Determine the [x, y] coordinate at the center of the cell enclosing the given text.  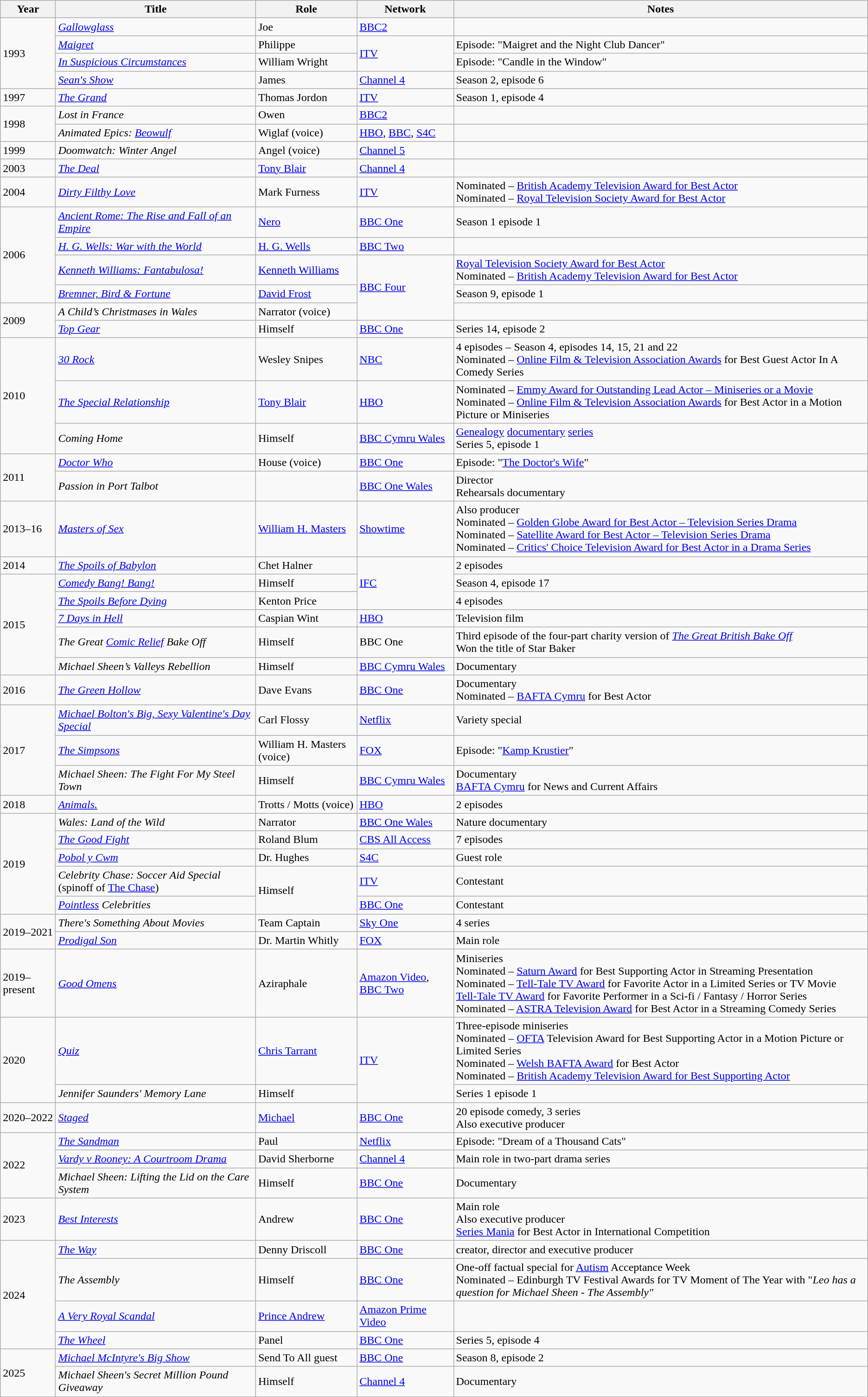
HBO, BBC, S4C [405, 133]
Animals. [156, 804]
Season 2, episode 6 [660, 80]
The Spoils of Babylon [156, 565]
Wales: Land of the Wild [156, 822]
Doomwatch: Winter Angel [156, 150]
William H. Masters [306, 529]
There's Something About Movies [156, 923]
Andrew [306, 1219]
Season 8, episode 2 [660, 1358]
7 Days in Hell [156, 618]
H. G. Wells: War with the World [156, 246]
Title [156, 9]
NBC [405, 359]
Narrator (voice) [306, 312]
Philippe [306, 45]
2025 [28, 1372]
Nero [306, 222]
Amazon Video, BBC Two [405, 983]
2019 [28, 863]
4 series [660, 923]
2023 [28, 1219]
Comedy Bang! Bang! [156, 583]
Dr. Hughes [306, 857]
Roland Blum [306, 840]
2014 [28, 565]
Good Omens [156, 983]
Nature documentary [660, 822]
2019–present [28, 983]
Series 14, episode 2 [660, 329]
Prodigal Son [156, 940]
Sean's Show [156, 80]
Kenneth Williams [306, 270]
Dirty Filthy Love [156, 192]
2009 [28, 320]
Series 5, episode 4 [660, 1340]
The Simpsons [156, 750]
James [306, 80]
Panel [306, 1340]
Quiz [156, 1051]
Send To All guest [306, 1358]
creator, director and executive producer [660, 1250]
IFC [405, 583]
Main roleAlso executive producerSeries Mania for Best Actor in International Competition [660, 1219]
Series 1 episode 1 [660, 1093]
Lost in France [156, 115]
DocumentaryNominated – BAFTA Cymru for Best Actor [660, 690]
Season 4, episode 17 [660, 583]
Main role [660, 940]
The Green Hollow [156, 690]
Michael [306, 1117]
Dave Evans [306, 690]
Thomas Jordon [306, 97]
A Very Royal Scandal [156, 1316]
Doctor Who [156, 462]
Michael Sheen’s Valleys Rebellion [156, 666]
The Assembly [156, 1280]
A Child’s Christmases in Wales [156, 312]
Michael Sheen: Lifting the Lid on the Care System [156, 1183]
Episode: "The Doctor's Wife" [660, 462]
Television film [660, 618]
Third episode of the four-part charity version of The Great British Bake OffWon the title of Star Baker [660, 642]
Role [306, 9]
The Spoils Before Dying [156, 600]
S4C [405, 857]
Season 9, episode 1 [660, 294]
Owen [306, 115]
Joe [306, 27]
Royal Television Society Award for Best ActorNominated – British Academy Television Award for Best Actor [660, 270]
H. G. Wells [306, 246]
Season 1, episode 4 [660, 97]
The Wheel [156, 1340]
1999 [28, 150]
2020–2022 [28, 1117]
Notes [660, 9]
2013–16 [28, 529]
Kenneth Williams: Fantabulosa! [156, 270]
David Frost [306, 294]
Genealogy documentary seriesSeries 5, episode 1 [660, 439]
2010 [28, 396]
2016 [28, 690]
Year [28, 9]
Michael McIntyre's Big Show [156, 1358]
In Suspicious Circumstances [156, 62]
Wiglaf (voice) [306, 133]
House (voice) [306, 462]
Episode: "Candle in the Window" [660, 62]
William Wright [306, 62]
Best Interests [156, 1219]
Paul [306, 1142]
Vardy v Rooney: A Courtroom Drama [156, 1159]
Sky One [405, 923]
Amazon Prime Video [405, 1316]
Michael Sheen's Secret Million Pound Giveaway [156, 1382]
The Sandman [156, 1142]
2017 [28, 750]
Michael Bolton's Big, Sexy Valentine's Day Special [156, 721]
7 episodes [660, 840]
Trotts / Motts (voice) [306, 804]
Caspian Wint [306, 618]
20 episode comedy, 3 seriesAlso executive producer [660, 1117]
2019–2021 [28, 931]
4 episodes – Season 4, episodes 14, 15, 21 and 22Nominated – Online Film & Television Association Awards for Best Guest Actor In A Comedy Series [660, 359]
Main role in two-part drama series [660, 1159]
CBS All Access [405, 840]
Angel (voice) [306, 150]
Aziraphale [306, 983]
Denny Driscoll [306, 1250]
The Deal [156, 168]
Episode: "Dream of a Thousand Cats" [660, 1142]
Mark Furness [306, 192]
Jennifer Saunders' Memory Lane [156, 1093]
2018 [28, 804]
BBC Two [405, 246]
1993 [28, 53]
Staged [156, 1117]
2015 [28, 624]
Episode: "Kamp Krustier" [660, 750]
Network [405, 9]
Celebrity Chase: Soccer Aid Special (spinoff of The Chase) [156, 881]
2003 [28, 168]
Gallowglass [156, 27]
Season 1 episode 1 [660, 222]
Narrator [306, 822]
Wesley Snipes [306, 359]
2004 [28, 192]
Bremner, Bird & Fortune [156, 294]
Chris Tarrant [306, 1051]
BBC Four [405, 287]
Team Captain [306, 923]
Dr. Martin Whitly [306, 940]
The Good Fight [156, 840]
Ancient Rome: The Rise and Fall of an Empire [156, 222]
Nominated – British Academy Television Award for Best ActorNominated – Royal Television Society Award for Best Actor [660, 192]
Maigret [156, 45]
The Way [156, 1250]
Michael Sheen: The Fight For My Steel Town [156, 781]
Showtime [405, 529]
4 episodes [660, 600]
30 Rock [156, 359]
DirectorRehearsals documentary [660, 486]
Top Gear [156, 329]
DocumentaryBAFTA Cymru for News and Current Affairs [660, 781]
Passion in Port Talbot [156, 486]
2020 [28, 1059]
Animated Epics: Beowulf [156, 133]
Masters of Sex [156, 529]
Coming Home [156, 439]
Pobol y Cwm [156, 857]
Variety special [660, 721]
2024 [28, 1295]
William H. Masters (voice) [306, 750]
The Special Relationship [156, 402]
Kenton Price [306, 600]
2011 [28, 478]
1998 [28, 124]
Channel 5 [405, 150]
Carl Flossy [306, 721]
Prince Andrew [306, 1316]
Chet Halner [306, 565]
1997 [28, 97]
Episode: "Maigret and the Night Club Dancer" [660, 45]
Guest role [660, 857]
2022 [28, 1166]
2006 [28, 255]
The Great Comic Relief Bake Off [156, 642]
Pointless Celebrities [156, 905]
David Sherborne [306, 1159]
The Grand [156, 97]
